Return (X, Y) of the center of cell containing provided text 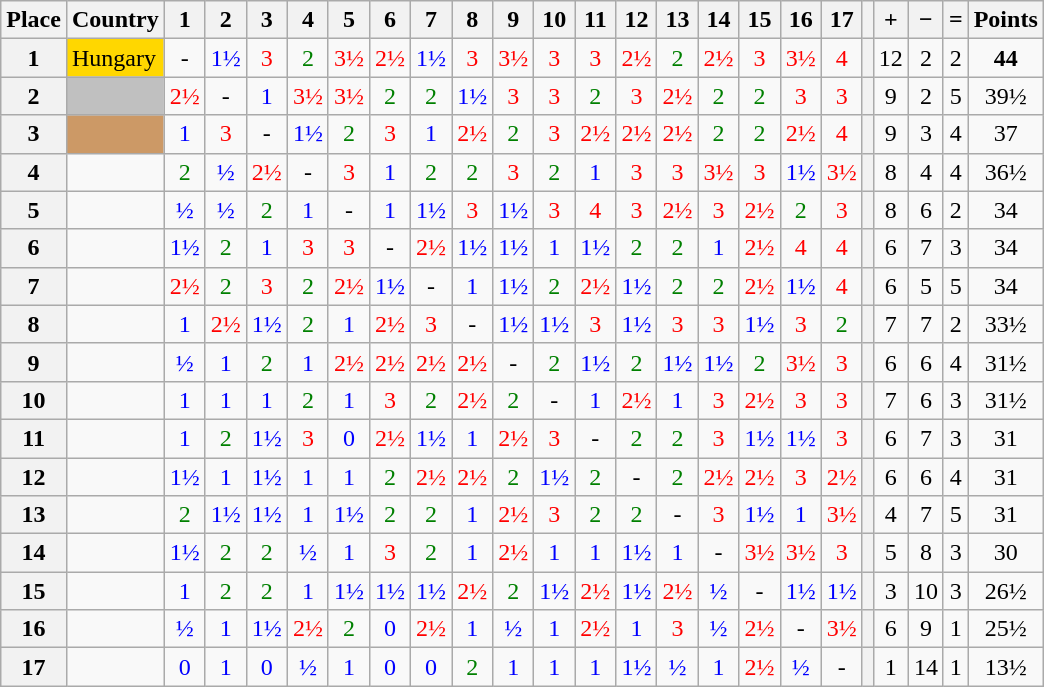
Place (34, 20)
33½ (1006, 324)
39½ (1006, 96)
36½ (1006, 172)
Hungary (115, 58)
− (926, 20)
30 (1006, 553)
Points (1006, 20)
13½ (1006, 667)
+ (890, 20)
Country (115, 20)
= (956, 20)
26½ (1006, 591)
37 (1006, 134)
44 (1006, 58)
25½ (1006, 629)
